Identify which cell holds the provided text, then report its (x, y) central coordinate. 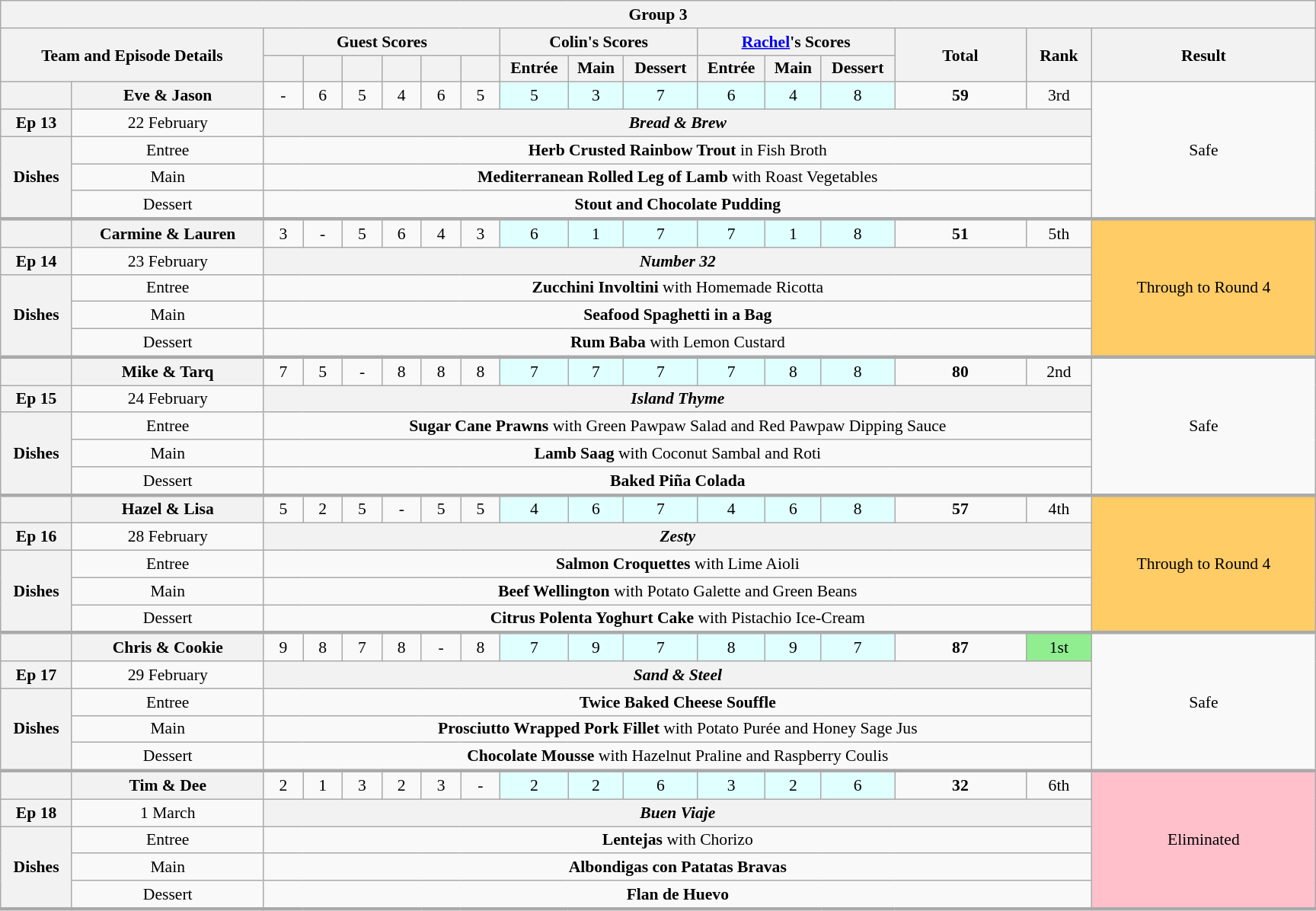
Stout and Chocolate Pudding (678, 206)
32 (961, 785)
22 February (168, 123)
57 (961, 509)
5th (1059, 233)
Ep 17 (37, 675)
Number 32 (678, 261)
Tim & Dee (168, 785)
Ep 16 (37, 537)
Carmine & Lauren (168, 233)
Chris & Cookie (168, 647)
Ep 13 (37, 123)
Hazel & Lisa (168, 509)
Island Thyme (678, 399)
Result (1204, 55)
Herb Crusted Rainbow Trout in Fish Broth (678, 150)
6th (1059, 785)
51 (961, 233)
Guest Scores (382, 42)
Lentejas with Chorizo (678, 840)
Total (961, 55)
2nd (1059, 372)
Seafood Spaghetti in a Bag (678, 315)
Ep 18 (37, 813)
24 February (168, 399)
4th (1059, 509)
Rachel's Scores (797, 42)
Baked Piña Colada (678, 481)
Zesty (678, 537)
Beef Wellington with Potato Galette and Green Beans (678, 591)
Mike & Tarq (168, 372)
80 (961, 372)
59 (961, 96)
Colin's Scores (599, 42)
Sand & Steel (678, 675)
Group 3 (658, 14)
Twice Baked Cheese Souffle (678, 702)
1st (1059, 647)
29 February (168, 675)
Eve & Jason (168, 96)
Ep 14 (37, 261)
Bread & Brew (678, 123)
Albondigas con Patatas Bravas (678, 868)
Rum Baba with Lemon Custard (678, 343)
Prosciutto Wrapped Pork Fillet with Potato Purée and Honey Sage Jus (678, 729)
Citrus Polenta Yoghurt Cake with Pistachio Ice-Cream (678, 619)
28 February (168, 537)
Ep 15 (37, 399)
1 March (168, 813)
Lamb Saag with Coconut Sambal and Roti (678, 453)
Zucchini Involtini with Homemade Ricotta (678, 288)
Buen Viaje (678, 813)
Mediterranean Rolled Leg of Lamb with Roast Vegetables (678, 177)
Salmon Croquettes with Lime Aioli (678, 564)
Chocolate Mousse with Hazelnut Praline and Raspberry Coulis (678, 757)
Flan de Huevo (678, 894)
Rank (1059, 55)
87 (961, 647)
3rd (1059, 96)
Team and Episode Details (133, 55)
Sugar Cane Prawns with Green Pawpaw Salad and Red Pawpaw Dipping Sauce (678, 427)
Eliminated (1204, 839)
23 February (168, 261)
